Return the [x, y] coordinate for the center point of the cell that contains the specified text.  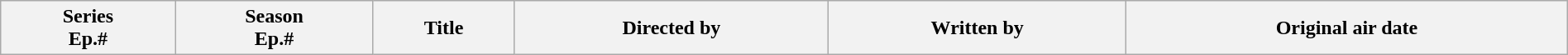
Title [443, 28]
Directed by [672, 28]
SeasonEp.# [275, 28]
SeriesEp.# [88, 28]
Written by [978, 28]
Original air date [1347, 28]
